Locate the cell with the specified text and output its [X, Y] center coordinate. 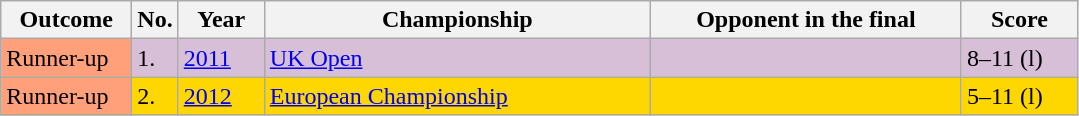
2. [155, 96]
2011 [221, 58]
8–11 (l) [1019, 58]
Year [221, 20]
2012 [221, 96]
European Championship [457, 96]
1. [155, 58]
5–11 (l) [1019, 96]
Championship [457, 20]
UK Open [457, 58]
Score [1019, 20]
Opponent in the final [806, 20]
No. [155, 20]
Outcome [66, 20]
